Locate the cell with the specified text and output its [X, Y] center coordinate. 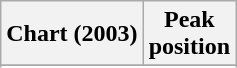
Chart (2003) [72, 34]
Peakposition [189, 34]
